Pinpoint the cell where the given text exists, returning its [x, y] midpoint coordinate. 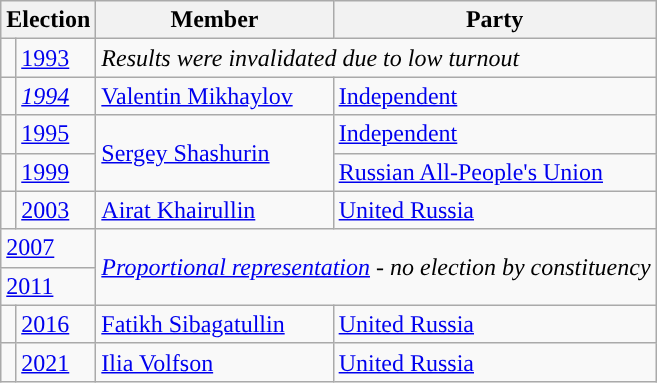
1994 [56, 96]
Valentin Mikhaylov [214, 96]
2011 [48, 286]
1995 [56, 134]
Election [48, 20]
Ilia Volfson [214, 362]
2003 [56, 210]
2007 [48, 248]
1999 [56, 172]
Airat Khairullin [214, 210]
Member [214, 20]
Sergey Shashurin [214, 153]
Fatikh Sibagatullin [214, 324]
Proportional representation - no election by constituency [376, 267]
Russian All-People's Union [494, 172]
2016 [56, 324]
Results were invalidated due to low turnout [376, 58]
Party [494, 20]
2021 [56, 362]
1993 [56, 58]
